Provide the [x, y] coordinate of the cell's center where the given text is located.  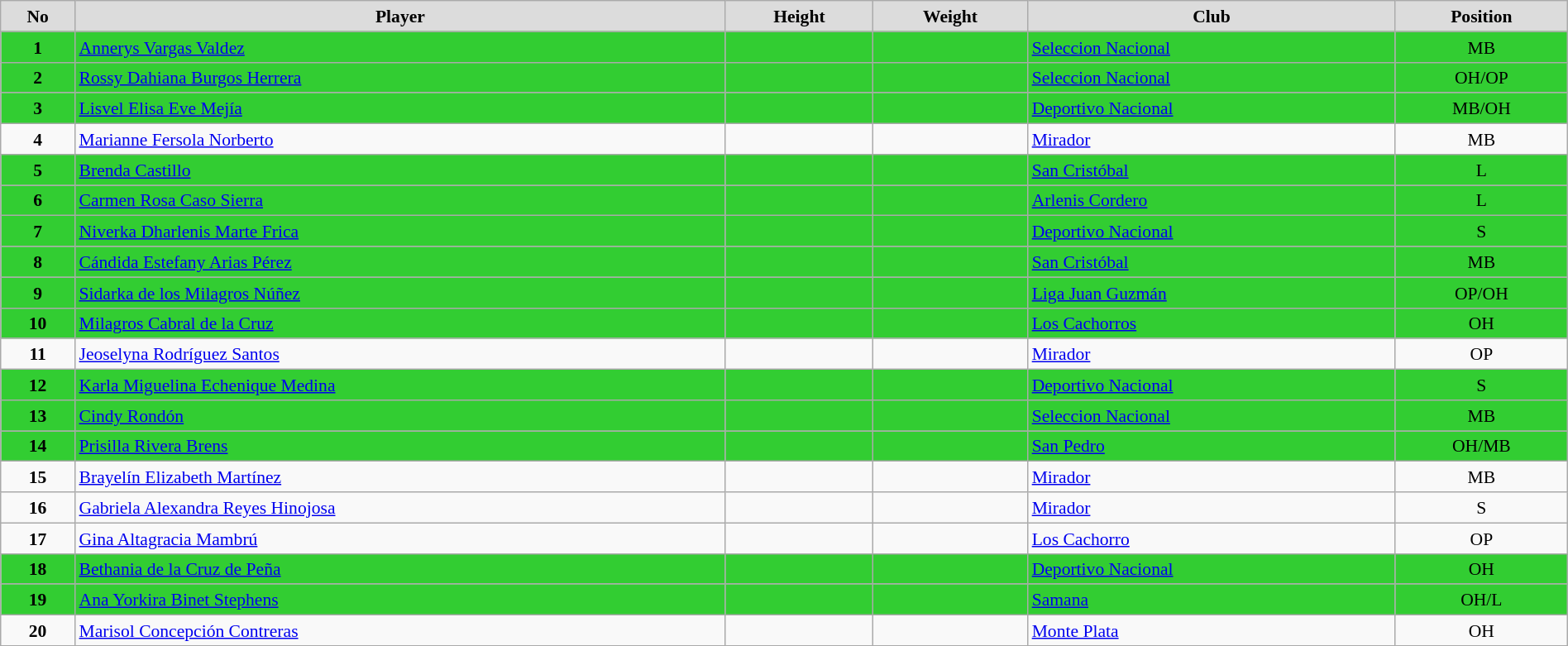
12 [38, 384]
16 [38, 508]
Club [1212, 17]
Bethania de la Cruz de Peña [400, 569]
Gina Altagracia Mambrú [400, 538]
Gabriela Alexandra Reyes Hinojosa [400, 508]
1 [38, 46]
Cándida Estefany Arias Pérez [400, 261]
Los Cachorros [1212, 323]
Monte Plata [1212, 630]
Samana [1212, 599]
15 [38, 476]
Rossy Dahiana Burgos Herrera [400, 78]
11 [38, 354]
OH/MB [1481, 445]
Weight [951, 17]
7 [38, 232]
17 [38, 538]
MB/OH [1481, 108]
Jeoselyna Rodríguez Santos [400, 354]
Los Cachorro [1212, 538]
9 [38, 293]
8 [38, 261]
18 [38, 569]
20 [38, 630]
OP/OH [1481, 293]
14 [38, 445]
Lisvel Elisa Eve Mejía [400, 108]
Brayelín Elizabeth Martínez [400, 476]
13 [38, 415]
Brenda Castillo [400, 169]
Arlenis Cordero [1212, 200]
Marianne Fersola Norberto [400, 139]
OH/L [1481, 599]
4 [38, 139]
3 [38, 108]
Height [799, 17]
Annerys Vargas Valdez [400, 46]
San Pedro [1212, 445]
Milagros Cabral de la Cruz [400, 323]
Marisol Concepción Contreras [400, 630]
2 [38, 78]
10 [38, 323]
Position [1481, 17]
Ana Yorkira Binet Stephens [400, 599]
Cindy Rondón [400, 415]
Liga Juan Guzmán [1212, 293]
Carmen Rosa Caso Sierra [400, 200]
Niverka Dharlenis Marte Frica [400, 232]
Player [400, 17]
Prisilla Rivera Brens [400, 445]
5 [38, 169]
Sidarka de los Milagros Núñez [400, 293]
6 [38, 200]
Karla Miguelina Echenique Medina [400, 384]
OH/OP [1481, 78]
No [38, 17]
19 [38, 599]
